Pinpoint the cell where the given text exists, returning its (X, Y) midpoint coordinate. 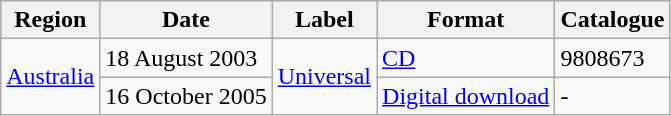
16 October 2005 (186, 96)
Date (186, 20)
Region (50, 20)
Digital download (466, 96)
Catalogue (612, 20)
Format (466, 20)
CD (466, 58)
Australia (50, 77)
9808673 (612, 58)
Label (324, 20)
Universal (324, 77)
- (612, 96)
18 August 2003 (186, 58)
